Output the (X, Y) coordinate of the center of the cell containing the given text.  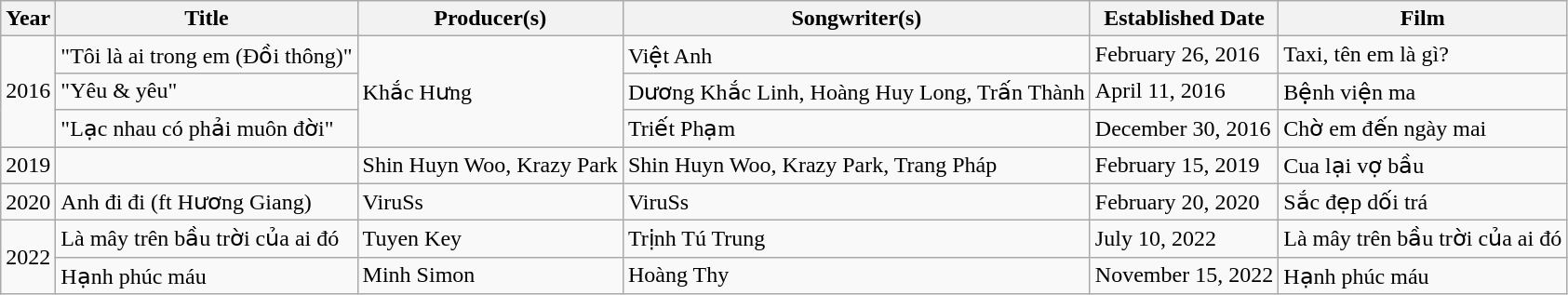
2022 (28, 257)
Sắc đẹp dối trá (1423, 202)
Chờ em đến ngày mai (1423, 128)
November 15, 2022 (1184, 275)
Hoàng Thy (856, 275)
Minh Simon (489, 275)
Shin Huyn Woo, Krazy Park, Trang Pháp (856, 166)
December 30, 2016 (1184, 128)
2019 (28, 166)
February 15, 2019 (1184, 166)
Bệnh viện ma (1423, 91)
"Yêu & yêu" (207, 91)
Taxi, tên em là gì? (1423, 55)
Cua lại vợ bầu (1423, 166)
"Tôi là ai trong em (Đồi thông)" (207, 55)
Film (1423, 19)
Trịnh Tú Trung (856, 239)
July 10, 2022 (1184, 239)
2016 (28, 91)
February 20, 2020 (1184, 202)
Title (207, 19)
Dương Khắc Linh, Hoàng Huy Long, Trấn Thành (856, 91)
Shin Huyn Woo, Krazy Park (489, 166)
Tuyen Key (489, 239)
April 11, 2016 (1184, 91)
2020 (28, 202)
Producer(s) (489, 19)
Established Date (1184, 19)
Anh đi đi (ft Hương Giang) (207, 202)
"Lạc nhau có phải muôn đời" (207, 128)
Year (28, 19)
February 26, 2016 (1184, 55)
Khắc Hưng (489, 91)
Việt Anh (856, 55)
Triết Phạm (856, 128)
Songwriter(s) (856, 19)
